Pinpoint the cell where the given text exists, returning its (x, y) midpoint coordinate. 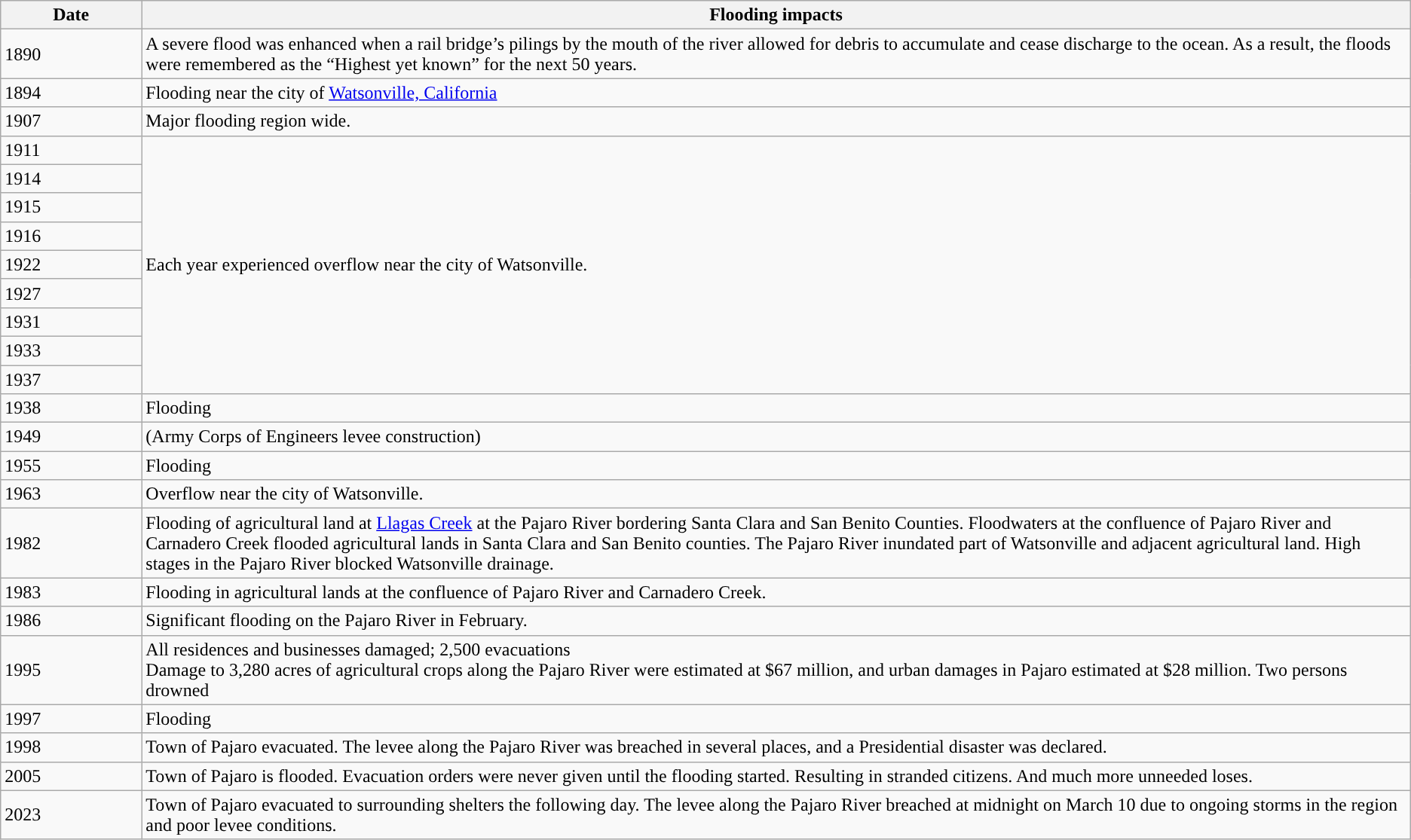
1933 (71, 350)
Town of Pajaro evacuated. The levee along the Pajaro River was breached in several places, and a Presidential disaster was declared. (776, 747)
Major flooding region wide. (776, 121)
1998 (71, 747)
1995 (71, 670)
1963 (71, 494)
1982 (71, 543)
1911 (71, 150)
2005 (71, 776)
Overflow near the city of Watsonville. (776, 494)
Flooding near the city of Watsonville, California (776, 93)
1907 (71, 121)
1997 (71, 719)
Date (71, 15)
(Army Corps of Engineers levee construction) (776, 437)
1983 (71, 592)
Flooding in agricultural lands at the confluence of Pajaro River and Carnadero Creek. (776, 592)
1916 (71, 236)
Significant flooding on the Pajaro River in February. (776, 621)
1955 (71, 466)
1914 (71, 179)
1927 (71, 293)
1938 (71, 408)
1949 (71, 437)
1894 (71, 93)
1890 (71, 54)
1922 (71, 264)
1915 (71, 207)
Each year experienced overflow near the city of Watsonville. (776, 265)
Flooding impacts (776, 15)
2023 (71, 815)
1937 (71, 379)
1931 (71, 322)
1986 (71, 621)
